Determine the [x, y] coordinate at the center of the cell enclosing the given text.  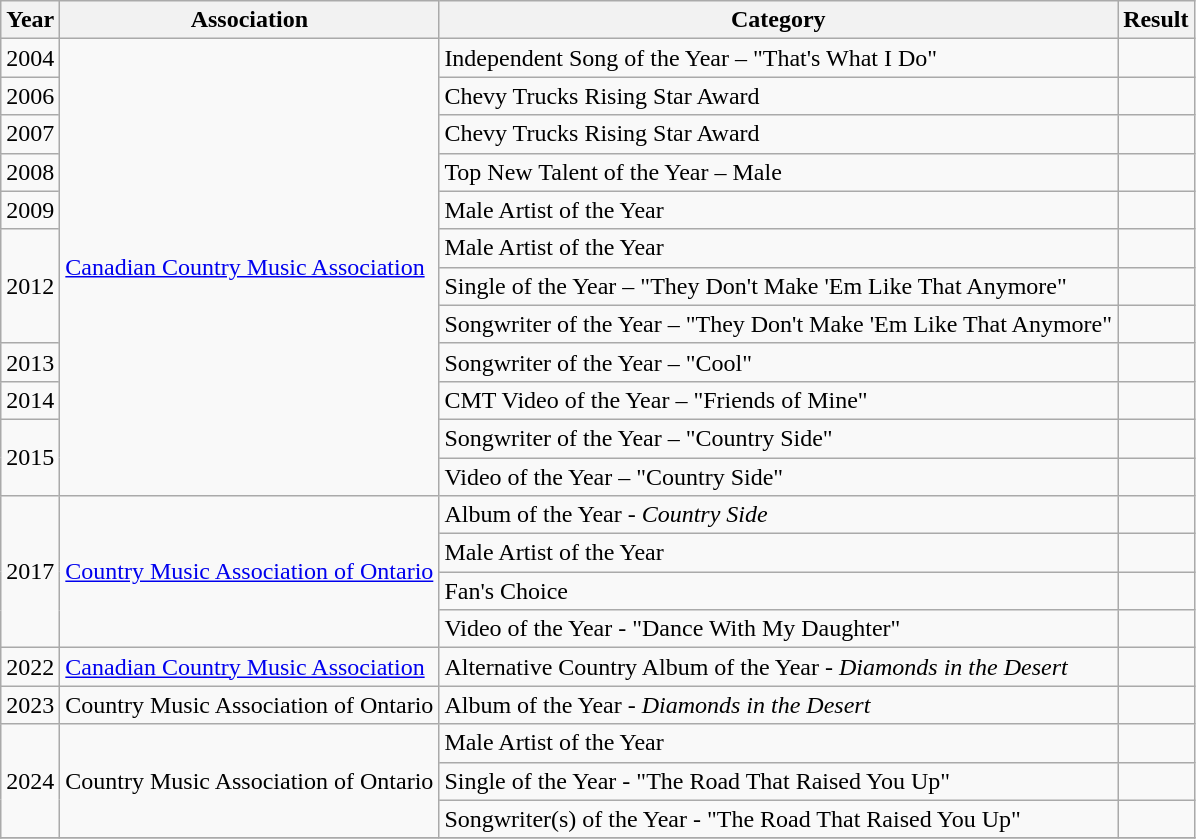
Alternative Country Album of the Year - Diamonds in the Desert [778, 667]
Single of the Year - "The Road That Raised You Up" [778, 781]
2009 [30, 210]
Independent Song of the Year – "That's What I Do" [778, 58]
Top New Talent of the Year – Male [778, 172]
2014 [30, 400]
Year [30, 20]
Category [778, 20]
Fan's Choice [778, 591]
2008 [30, 172]
2004 [30, 58]
Album of the Year - Diamonds in the Desert [778, 705]
2024 [30, 781]
Songwriter of the Year – "They Don't Make 'Em Like That Anymore" [778, 324]
Single of the Year – "They Don't Make 'Em Like That Anymore" [778, 286]
Association [250, 20]
Video of the Year - "Dance With My Daughter" [778, 629]
2007 [30, 134]
Songwriter of the Year – "Cool" [778, 362]
Songwriter of the Year – "Country Side" [778, 438]
2015 [30, 457]
CMT Video of the Year – "Friends of Mine" [778, 400]
Result [1156, 20]
2022 [30, 667]
2012 [30, 286]
Album of the Year - Country Side [778, 515]
2013 [30, 362]
Songwriter(s) of the Year - "The Road That Raised You Up" [778, 819]
2023 [30, 705]
2006 [30, 96]
Video of the Year – "Country Side" [778, 477]
2017 [30, 572]
